Return [x, y] of the center of cell containing provided text 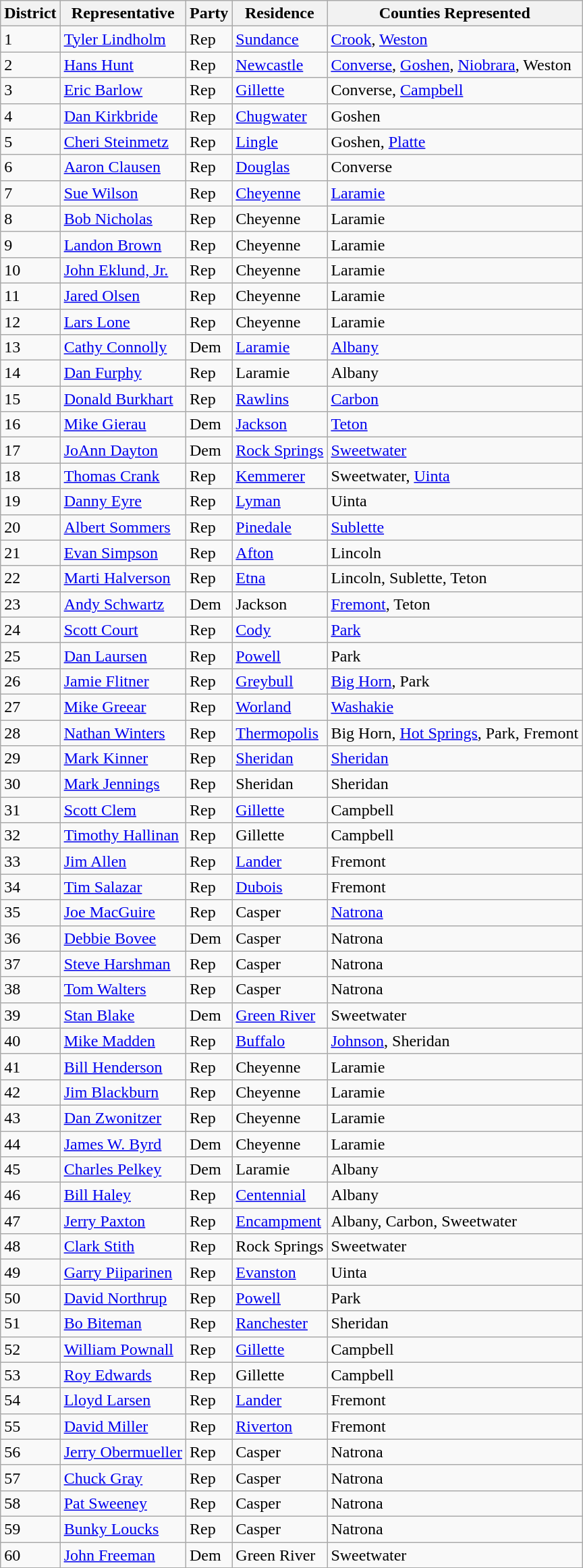
Jared Olsen [123, 296]
18 [30, 476]
Bill Haley [123, 1195]
Mark Jennings [123, 784]
Landon Brown [123, 244]
Washakie [455, 707]
Jim Allen [123, 861]
25 [30, 655]
Hans Hunt [123, 65]
32 [30, 836]
Scott Court [123, 630]
Afton [279, 553]
Big Horn, Park [455, 681]
53 [30, 1375]
Centennial [279, 1195]
30 [30, 784]
Bunky Loucks [123, 1529]
Sublette [455, 527]
Encampment [279, 1221]
35 [30, 913]
Eric Barlow [123, 90]
John Freeman [123, 1555]
39 [30, 1015]
4 [30, 116]
27 [30, 707]
3 [30, 90]
Thermopolis [279, 732]
Jerry Paxton [123, 1221]
Lars Lone [123, 322]
Donald Burkhart [123, 399]
Scott Clem [123, 810]
Ranchester [279, 1324]
Bob Nicholas [123, 219]
Timothy Hallinan [123, 836]
Cheri Steinmetz [123, 142]
James W. Byrd [123, 1144]
58 [30, 1503]
Riverton [279, 1426]
Lingle [279, 142]
Johnson, Sheridan [455, 1041]
49 [30, 1272]
Thomas Crank [123, 476]
Carbon [455, 399]
Garry Piiparinen [123, 1272]
Charles Pelkey [123, 1170]
Pinedale [279, 527]
Lloyd Larsen [123, 1401]
District [30, 13]
Mike Greear [123, 707]
Lyman [279, 502]
Marti Halverson [123, 578]
Mike Madden [123, 1041]
Crook, Weston [455, 39]
28 [30, 732]
Pat Sweeney [123, 1503]
Newcastle [279, 65]
Sundance [279, 39]
60 [30, 1555]
Danny Eyre [123, 502]
Dan Furphy [123, 373]
19 [30, 502]
6 [30, 167]
John Eklund, Jr. [123, 270]
Worland [279, 707]
40 [30, 1041]
David Miller [123, 1426]
15 [30, 399]
Tyler Lindholm [123, 39]
Dan Zwonitzer [123, 1118]
51 [30, 1324]
Teton [455, 425]
Sweetwater, Uinta [455, 476]
24 [30, 630]
Party [209, 13]
Clark Stith [123, 1247]
50 [30, 1298]
Residence [279, 13]
1 [30, 39]
Chuck Gray [123, 1478]
David Northrup [123, 1298]
Bo Biteman [123, 1324]
Evan Simpson [123, 553]
Dan Laursen [123, 655]
Bill Henderson [123, 1066]
Greybull [279, 681]
33 [30, 861]
54 [30, 1401]
38 [30, 990]
42 [30, 1092]
37 [30, 964]
16 [30, 425]
Tim Salazar [123, 887]
Converse, Campbell [455, 90]
23 [30, 604]
36 [30, 938]
43 [30, 1118]
Chugwater [279, 116]
Stan Blake [123, 1015]
Roy Edwards [123, 1375]
8 [30, 219]
Cody [279, 630]
Fremont, Teton [455, 604]
13 [30, 348]
Albany, Carbon, Sweetwater [455, 1221]
Sue Wilson [123, 193]
JoAnn Dayton [123, 450]
Cathy Connolly [123, 348]
Jim Blackburn [123, 1092]
45 [30, 1170]
48 [30, 1247]
44 [30, 1144]
55 [30, 1426]
21 [30, 553]
Buffalo [279, 1041]
Tom Walters [123, 990]
Nathan Winters [123, 732]
17 [30, 450]
59 [30, 1529]
Evanston [279, 1272]
Rawlins [279, 399]
46 [30, 1195]
Mike Gierau [123, 425]
Counties Represented [455, 13]
41 [30, 1066]
7 [30, 193]
Converse [455, 167]
5 [30, 142]
10 [30, 270]
34 [30, 887]
47 [30, 1221]
29 [30, 759]
Dubois [279, 887]
9 [30, 244]
Dan Kirkbride [123, 116]
Albert Sommers [123, 527]
Kemmerer [279, 476]
26 [30, 681]
2 [30, 65]
11 [30, 296]
Goshen [455, 116]
Lincoln [455, 553]
Goshen, Platte [455, 142]
22 [30, 578]
Aaron Clausen [123, 167]
Lincoln, Sublette, Teton [455, 578]
52 [30, 1349]
57 [30, 1478]
20 [30, 527]
56 [30, 1452]
12 [30, 322]
Mark Kinner [123, 759]
Representative [123, 13]
Douglas [279, 167]
Steve Harshman [123, 964]
Etna [279, 578]
Big Horn, Hot Springs, Park, Fremont [455, 732]
14 [30, 373]
Jamie Flitner [123, 681]
Debbie Bovee [123, 938]
Andy Schwartz [123, 604]
Converse, Goshen, Niobrara, Weston [455, 65]
Joe MacGuire [123, 913]
Jerry Obermueller [123, 1452]
William Pownall [123, 1349]
31 [30, 810]
